Capture the cell that displays the provided text and extract its [X, Y] central coordinate. 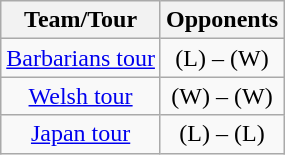
Welsh tour [81, 96]
Japan tour [81, 134]
(L) – (W) [222, 58]
(L) – (L) [222, 134]
Opponents [222, 20]
(W) – (W) [222, 96]
Barbarians tour [81, 58]
Team/Tour [81, 20]
